Capture the cell that displays the provided text and extract its [X, Y] central coordinate. 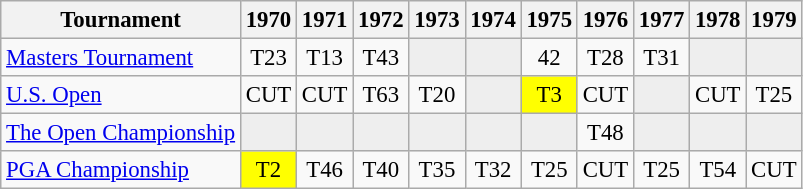
T3 [549, 95]
1979 [774, 20]
1971 [325, 20]
Tournament [121, 20]
1978 [718, 20]
T54 [718, 170]
T43 [381, 58]
T2 [268, 170]
1974 [493, 20]
1970 [268, 20]
The Open Championship [121, 133]
T48 [605, 133]
T35 [437, 170]
1972 [381, 20]
T63 [381, 95]
T32 [493, 170]
T31 [661, 58]
T20 [437, 95]
T40 [381, 170]
1973 [437, 20]
PGA Championship [121, 170]
U.S. Open [121, 95]
42 [549, 58]
1977 [661, 20]
T46 [325, 170]
T13 [325, 58]
1975 [549, 20]
T28 [605, 58]
Masters Tournament [121, 58]
T23 [268, 58]
1976 [605, 20]
